Provide the (x, y) coordinate of the cell's center where the given text is located.  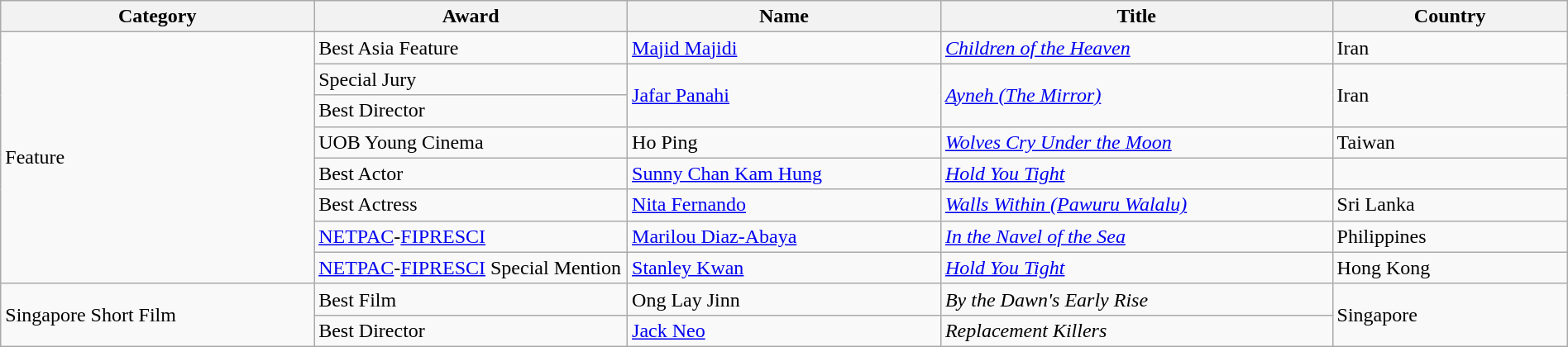
Taiwan (1450, 142)
Jafar Panahi (784, 95)
Walls Within (Pawuru Walalu) (1136, 205)
Name (784, 17)
Ho Ping (784, 142)
Best Film (471, 299)
Nita Fernando (784, 205)
UOB Young Cinema (471, 142)
Stanley Kwan (784, 268)
Best Actress (471, 205)
In the Navel of the Sea (1136, 236)
Majid Majidi (784, 48)
Award (471, 17)
Category (157, 17)
Ayneh (The Mirror) (1136, 95)
NETPAC-FIPRESCI Special Mention (471, 268)
Sri Lanka (1450, 205)
Sunny Chan Kam Hung (784, 173)
Singapore Short Film (157, 315)
Replacement Killers (1136, 330)
Marilou Diaz-Abaya (784, 236)
Country (1450, 17)
Best Actor (471, 173)
By the Dawn's Early Rise (1136, 299)
Children of the Heaven (1136, 48)
NETPAC-FIPRESCI (471, 236)
Wolves Cry Under the Moon (1136, 142)
Special Jury (471, 79)
Philippines (1450, 236)
Title (1136, 17)
Ong Lay Jinn (784, 299)
Hong Kong (1450, 268)
Singapore (1450, 315)
Feature (157, 158)
Jack Neo (784, 330)
Best Asia Feature (471, 48)
